Extract the [X, Y] coordinate from the center of the cell holding the provided text.  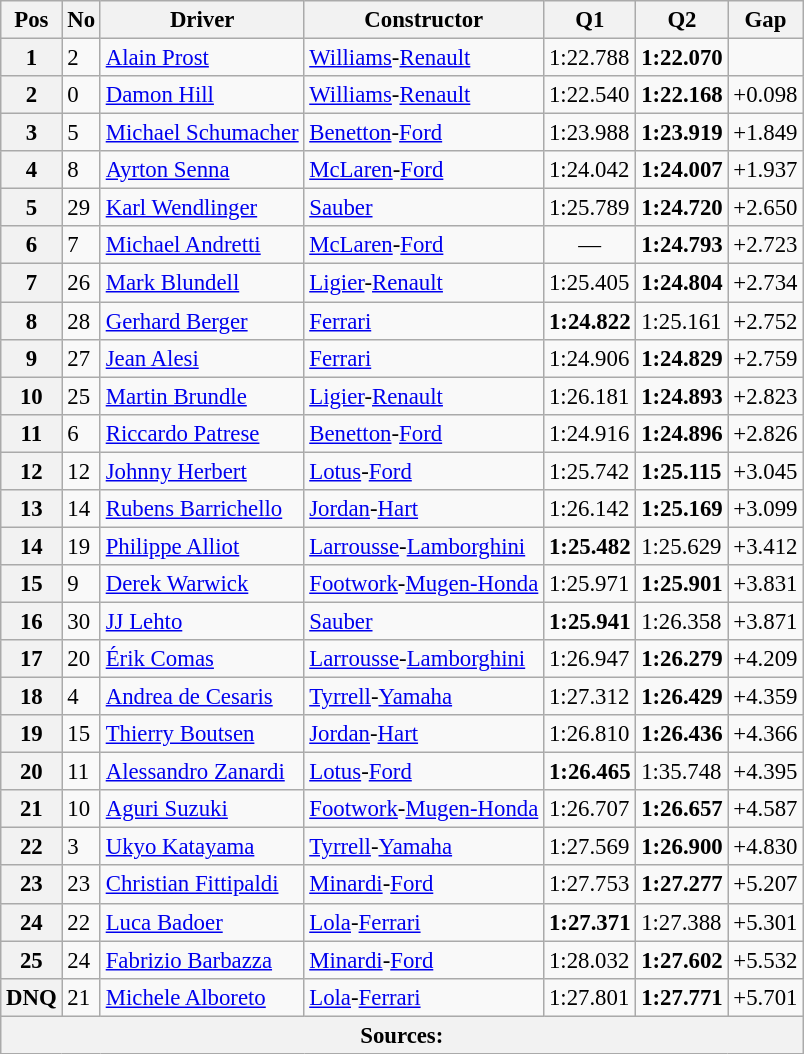
+5.532 [766, 960]
Driver [202, 20]
+1.937 [766, 170]
1:25.169 [682, 509]
Karl Wendlinger [202, 208]
+2.752 [766, 321]
1:24.906 [590, 358]
DNQ [32, 997]
1:26.810 [590, 734]
Érik Comas [202, 659]
1:27.277 [682, 885]
28 [81, 321]
1:22.540 [590, 95]
+4.209 [766, 659]
1:24.042 [590, 170]
1:24.893 [682, 396]
1:25.901 [682, 584]
1:26.181 [590, 396]
1:23.919 [682, 133]
1:25.971 [590, 584]
1:25.629 [682, 546]
1:27.602 [682, 960]
1:26.358 [682, 621]
1:25.482 [590, 546]
+5.301 [766, 922]
1:27.388 [682, 922]
1:25.789 [590, 208]
Rubens Barrichello [202, 509]
Ukyo Katayama [202, 847]
Alessandro Zanardi [202, 772]
1:26.142 [590, 509]
1:27.771 [682, 997]
+0.098 [766, 95]
+4.395 [766, 772]
+4.366 [766, 734]
+3.099 [766, 509]
Mark Blundell [202, 283]
Ayrton Senna [202, 170]
Derek Warwick [202, 584]
Gerhard Berger [202, 321]
1:26.657 [682, 809]
29 [81, 208]
1:25.161 [682, 321]
1:24.007 [682, 170]
1:26.279 [682, 659]
1:24.793 [682, 245]
1:25.405 [590, 283]
27 [81, 358]
1:22.788 [590, 58]
1:26.429 [682, 697]
Christian Fittipaldi [202, 885]
1:27.569 [590, 847]
+1.849 [766, 133]
1:24.720 [682, 208]
Constructor [424, 20]
+2.734 [766, 283]
30 [81, 621]
+3.831 [766, 584]
1:27.371 [590, 922]
1:22.070 [682, 58]
1:24.822 [590, 321]
Johnny Herbert [202, 471]
+3.045 [766, 471]
16 [32, 621]
Sources: [402, 1035]
+2.823 [766, 396]
1:24.804 [682, 283]
+5.207 [766, 885]
1:28.032 [590, 960]
Aguri Suzuki [202, 809]
No [81, 20]
1 [32, 58]
Q1 [590, 20]
1:24.829 [682, 358]
1:27.312 [590, 697]
1:35.748 [682, 772]
Luca Badoer [202, 922]
+4.587 [766, 809]
1:26.900 [682, 847]
18 [32, 697]
1:24.896 [682, 433]
JJ Lehto [202, 621]
+2.723 [766, 245]
+5.701 [766, 997]
Pos [32, 20]
+3.412 [766, 546]
— [590, 245]
Philippe Alliot [202, 546]
+3.871 [766, 621]
1:25.115 [682, 471]
1:25.941 [590, 621]
1:25.742 [590, 471]
26 [81, 283]
+2.650 [766, 208]
Gap [766, 20]
+2.759 [766, 358]
+4.359 [766, 697]
Jean Alesi [202, 358]
Q2 [682, 20]
Riccardo Patrese [202, 433]
+2.826 [766, 433]
Martin Brundle [202, 396]
Thierry Boutsen [202, 734]
1:26.947 [590, 659]
1:27.801 [590, 997]
13 [32, 509]
1:22.168 [682, 95]
1:24.916 [590, 433]
Michael Andretti [202, 245]
1:26.465 [590, 772]
17 [32, 659]
Andrea de Cesaris [202, 697]
0 [81, 95]
Damon Hill [202, 95]
1:27.753 [590, 885]
Fabrizio Barbazza [202, 960]
+4.830 [766, 847]
1:26.436 [682, 734]
Michael Schumacher [202, 133]
Alain Prost [202, 58]
1:26.707 [590, 809]
Michele Alboreto [202, 997]
1:23.988 [590, 133]
